Capture the cell that displays the provided text and extract its (x, y) central coordinate. 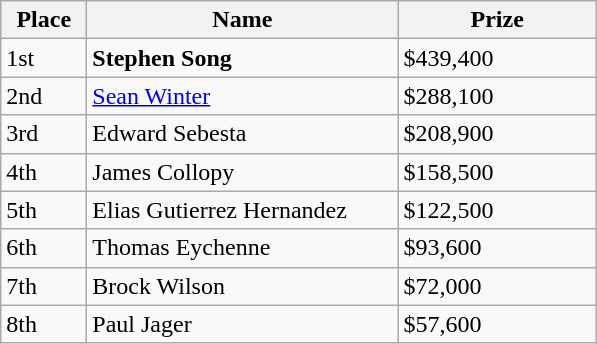
$72,000 (498, 286)
Prize (498, 20)
$208,900 (498, 134)
4th (44, 172)
$439,400 (498, 58)
Elias Gutierrez Hernandez (242, 210)
$93,600 (498, 248)
$122,500 (498, 210)
$158,500 (498, 172)
2nd (44, 96)
5th (44, 210)
Paul Jager (242, 324)
James Collopy (242, 172)
Stephen Song (242, 58)
1st (44, 58)
Sean Winter (242, 96)
Edward Sebesta (242, 134)
3rd (44, 134)
$57,600 (498, 324)
6th (44, 248)
$288,100 (498, 96)
Name (242, 20)
Thomas Eychenne (242, 248)
8th (44, 324)
Brock Wilson (242, 286)
7th (44, 286)
Place (44, 20)
